Capture the cell that displays the provided text and extract its (x, y) central coordinate. 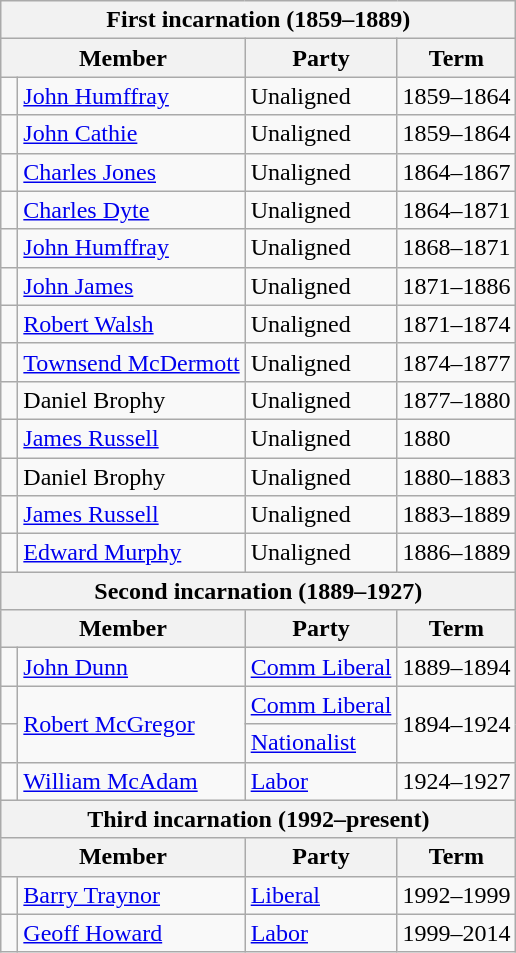
John Cathie (132, 134)
1877–1880 (456, 400)
Geoff Howard (132, 933)
1924–1927 (456, 781)
John Dunn (132, 667)
1999–2014 (456, 933)
1992–1999 (456, 895)
1868–1871 (456, 248)
1871–1874 (456, 324)
Edward Murphy (132, 553)
John James (132, 286)
1864–1871 (456, 210)
Liberal (321, 895)
Charles Jones (132, 172)
William McAdam (132, 781)
1886–1889 (456, 553)
Second incarnation (1889–1927) (258, 591)
Robert Walsh (132, 324)
1871–1886 (456, 286)
Robert McGregor (132, 724)
1880 (456, 438)
Barry Traynor (132, 895)
1889–1894 (456, 667)
First incarnation (1859–1889) (258, 20)
Third incarnation (1992–present) (258, 819)
1864–1867 (456, 172)
1894–1924 (456, 724)
Nationalist (321, 743)
1880–1883 (456, 477)
1883–1889 (456, 515)
Townsend McDermott (132, 362)
Charles Dyte (132, 210)
1874–1877 (456, 362)
